Extract the (X, Y) coordinate from the center of the cell holding the provided text.  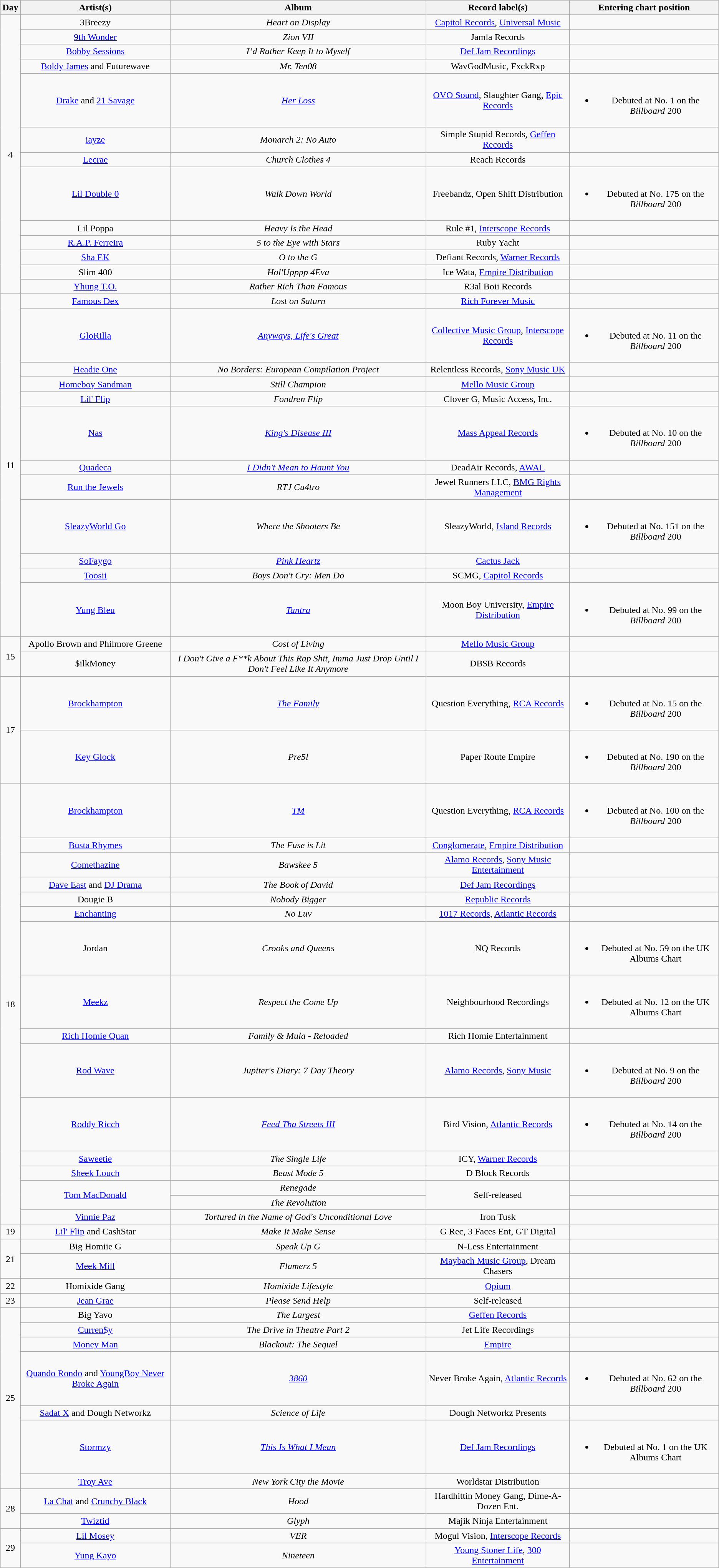
SleazyWorld, Island Records (498, 527)
VER (298, 1535)
Homixide Gang (95, 1286)
Church Clothes 4 (298, 159)
Never Broke Again, Atlantic Records (498, 1379)
Yung Kayo (95, 1556)
Majik Ninja Entertainment (498, 1521)
TM (298, 811)
Collective Music Group, Interscope Records (498, 336)
Sheek Louch (95, 1173)
Make It Make Sense (298, 1232)
The Book of David (298, 885)
Her Loss (298, 100)
Maybach Music Group, Dream Chasers (498, 1266)
The Drive in Theatre Part 2 (298, 1330)
Lil' Flip and CashStar (95, 1232)
Rich Forever Music (498, 301)
WavGodMusic, FxckRxp (498, 66)
Day (10, 8)
Pre5l (298, 757)
Headie One (95, 370)
Big Homiie G (95, 1246)
Freebandz, Open Shift Distribution (498, 194)
Entering chart position (644, 8)
NQ Records (498, 948)
Dougie B (95, 899)
Feed Tha Streets III (298, 1124)
Apollo Brown and Philmore Greene (95, 644)
Sadat X and Dough Networkz (95, 1413)
Ruby Yacht (498, 243)
La Chat and Crunchy Black (95, 1501)
Roddy Ricch (95, 1124)
Capitol Records, Universal Music (498, 22)
Jamla Records (498, 37)
3860 (298, 1379)
Vinnie Paz (95, 1217)
Hood (298, 1501)
Homeboy Sandman (95, 384)
Debuted at No. 10 on the Billboard 200 (644, 433)
Enchanting (95, 914)
Debuted at No. 15 on the Billboard 200 (644, 703)
Debuted at No. 59 on the UK Albums Chart (644, 948)
Walk Down World (298, 194)
Big Yavo (95, 1315)
Boldy James and Futurewave (95, 66)
Debuted at No. 190 on the Billboard 200 (644, 757)
Lil Mosey (95, 1535)
Jean Grae (95, 1301)
G Rec, 3 Faces Ent, GT Digital (498, 1232)
29 (10, 1548)
Lil' Flip (95, 399)
Debuted at No. 175 on the Billboard 200 (644, 194)
Neighbourhood Recordings (498, 1002)
4 (10, 154)
Key Glock (95, 757)
The Single Life (298, 1158)
Zion VII (298, 37)
The Family (298, 703)
Still Champion (298, 384)
Artist(s) (95, 8)
Lost on Saturn (298, 301)
19 (10, 1232)
Reach Records (498, 159)
Defiant Records, Warner Records (498, 257)
Debuted at No. 99 on the Billboard 200 (644, 610)
Blackout: The Sequel (298, 1344)
Slim 400 (95, 272)
Pink Heartz (298, 561)
Dave East and DJ Drama (95, 885)
Comethazine (95, 865)
Hol'Upppp 4Eva (298, 272)
Jordan (95, 948)
OVO Sound, Slaughter Gang, Epic Records (498, 100)
RTJ Cu4tro (298, 487)
Quando Rondo and YoungBoy Never Broke Again (95, 1379)
Rather Rich Than Famous (298, 287)
Tortured in the Name of God's Unconditional Love (298, 1217)
25 (10, 1398)
Republic Records (498, 899)
Mogul Vision, Interscope Records (498, 1535)
Renegade (298, 1188)
Relentless Records, Sony Music UK (498, 370)
Empire (498, 1344)
The Largest (298, 1315)
Debuted at No. 1 on the UK Albums Chart (644, 1447)
The Fuse is Lit (298, 845)
18 (10, 1004)
I Didn't Mean to Haunt You (298, 467)
No Luv (298, 914)
Quadeca (95, 467)
Crooks and Queens (298, 948)
I Don't Give a F**k About This Rap Shit, Imma Just Drop Until I Don't Feel Like It Anymore (298, 663)
Rich Homie Quan (95, 1036)
Beast Mode 5 (298, 1173)
D Block Records (498, 1173)
Debuted at No. 151 on the Billboard 200 (644, 527)
I’d Rather Keep It to Myself (298, 51)
New York City the Movie (298, 1481)
No Borders: European Compilation Project (298, 370)
Lil Double 0 (95, 194)
Monarch 2: No Auto (298, 140)
Homixide Lifestyle (298, 1286)
28 (10, 1508)
The Revolution (298, 1203)
Boys Don't Cry: Men Do (298, 575)
Toosii (95, 575)
15 (10, 656)
Curren$y (95, 1330)
Glyph (298, 1521)
Simple Stupid Records, Geffen Records (498, 140)
1017 Records, Atlantic Records (498, 914)
Yhung T.O. (95, 287)
Ice Wata, Empire Distribution (498, 272)
DB$B Records (498, 663)
Heavy Is the Head (298, 228)
Heart on Display (298, 22)
Rod Wave (95, 1070)
Tantra (298, 610)
Run the Jewels (95, 487)
Please Send Help (298, 1301)
Yung Bleu (95, 610)
Debuted at No. 14 on the Billboard 200 (644, 1124)
Fondren Flip (298, 399)
Meekz (95, 1002)
Famous Dex (95, 301)
3Breezy (95, 22)
Debuted at No. 12 on the UK Albums Chart (644, 1002)
Debuted at No. 1 on the Billboard 200 (644, 100)
Respect the Come Up (298, 1002)
Hardhittin Money Gang, Dime-A-Dozen Ent. (498, 1501)
Money Man (95, 1344)
Stormzy (95, 1447)
Mass Appeal Records (498, 433)
Geffen Records (498, 1315)
Science of Life (298, 1413)
17 (10, 730)
Cost of Living (298, 644)
Speak Up G (298, 1246)
$ilkMoney (95, 663)
Dough Networkz Presents (498, 1413)
R.A.P. Ferreira (95, 243)
5 to the Eye with Stars (298, 243)
Bird Vision, Atlantic Records (498, 1124)
Debuted at No. 100 on the Billboard 200 (644, 811)
GloRilla (95, 336)
Anyways, Life's Great (298, 336)
Young Stoner Life, 300 Entertainment (498, 1556)
Family & Mula - Reloaded (298, 1036)
Worldstar Distribution (498, 1481)
ICY, Warner Records (498, 1158)
Drake and 21 Savage (95, 100)
Where the Shooters Be (298, 527)
9th Wonder (95, 37)
Saweetie (95, 1158)
Troy Ave (95, 1481)
iayze (95, 140)
22 (10, 1286)
Lil Poppa (95, 228)
O to the G (298, 257)
Iron Tusk (498, 1217)
This Is What I Mean (298, 1447)
Rule #1, Interscope Records (498, 228)
Busta Rhymes (95, 845)
Cactus Jack (498, 561)
Debuted at No. 9 on the Billboard 200 (644, 1070)
SCMG, Capitol Records (498, 575)
King's Disease III (298, 433)
Bobby Sessions (95, 51)
Rich Homie Entertainment (498, 1036)
23 (10, 1301)
DeadAir Records, AWAL (498, 467)
Album (298, 8)
Lecrae (95, 159)
Conglomerate, Empire Distribution (498, 845)
Alamo Records, Sony Music Entertainment (498, 865)
Meek Mill (95, 1266)
N-Less Entertainment (498, 1246)
SleazyWorld Go (95, 527)
Bawskee 5 (298, 865)
Nobody Bigger (298, 899)
Clover G, Music Access, Inc. (498, 399)
Twiztid (95, 1521)
Flamerz 5 (298, 1266)
Jet Life Recordings (498, 1330)
Opium (498, 1286)
Debuted at No. 11 on the Billboard 200 (644, 336)
Paper Route Empire (498, 757)
R3al Boii Records (498, 287)
Jupiter's Diary: 7 Day Theory (298, 1070)
21 (10, 1259)
Record label(s) (498, 8)
Jewel Runners LLC, BMG Rights Management (498, 487)
Moon Boy University, Empire Distribution (498, 610)
Sha EK (95, 257)
Mr. Ten08 (298, 66)
11 (10, 465)
Tom MacDonald (95, 1195)
SoFaygo (95, 561)
Nas (95, 433)
Nineteen (298, 1556)
Debuted at No. 62 on the Billboard 200 (644, 1379)
Alamo Records, Sony Music (498, 1070)
